Identify which cell holds the provided text, then report its [X, Y] central coordinate. 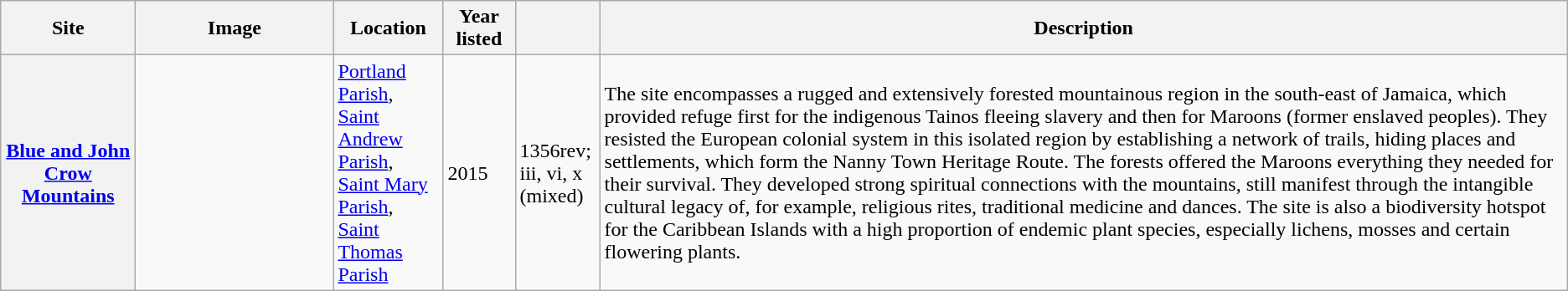
Portland Parish, Saint Andrew Parish, Saint Mary Parish, Saint Thomas Parish [389, 172]
1356rev; iii, vi, x (mixed) [558, 172]
Description [1084, 28]
Blue and John Crow Mountains [69, 172]
2015 [479, 172]
Year listed [479, 28]
Location [389, 28]
Image [235, 28]
Site [69, 28]
